Provide the (X, Y) coordinate of the cell's center where the given text is located.  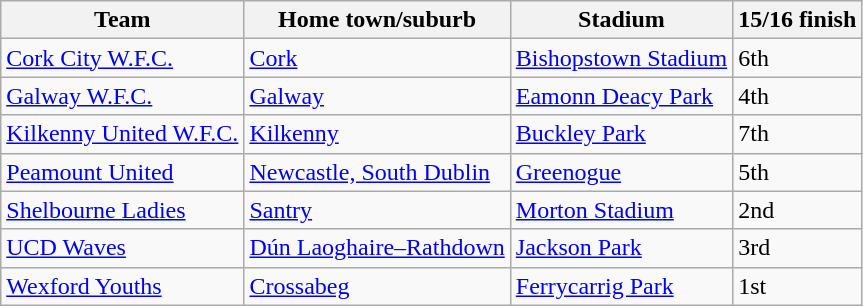
1st (798, 286)
Cork City W.F.C. (122, 58)
Jackson Park (621, 248)
Morton Stadium (621, 210)
6th (798, 58)
Ferrycarrig Park (621, 286)
3rd (798, 248)
Dún Laoghaire–Rathdown (377, 248)
Kilkenny United W.F.C. (122, 134)
Peamount United (122, 172)
Newcastle, South Dublin (377, 172)
Cork (377, 58)
7th (798, 134)
Greenogue (621, 172)
Team (122, 20)
Shelbourne Ladies (122, 210)
Stadium (621, 20)
Wexford Youths (122, 286)
Santry (377, 210)
Eamonn Deacy Park (621, 96)
Crossabeg (377, 286)
5th (798, 172)
Bishopstown Stadium (621, 58)
Kilkenny (377, 134)
4th (798, 96)
2nd (798, 210)
Galway W.F.C. (122, 96)
Home town/suburb (377, 20)
15/16 finish (798, 20)
Buckley Park (621, 134)
UCD Waves (122, 248)
Galway (377, 96)
